Detect which cell encompasses the target text, then output its [X, Y] center coordinate. 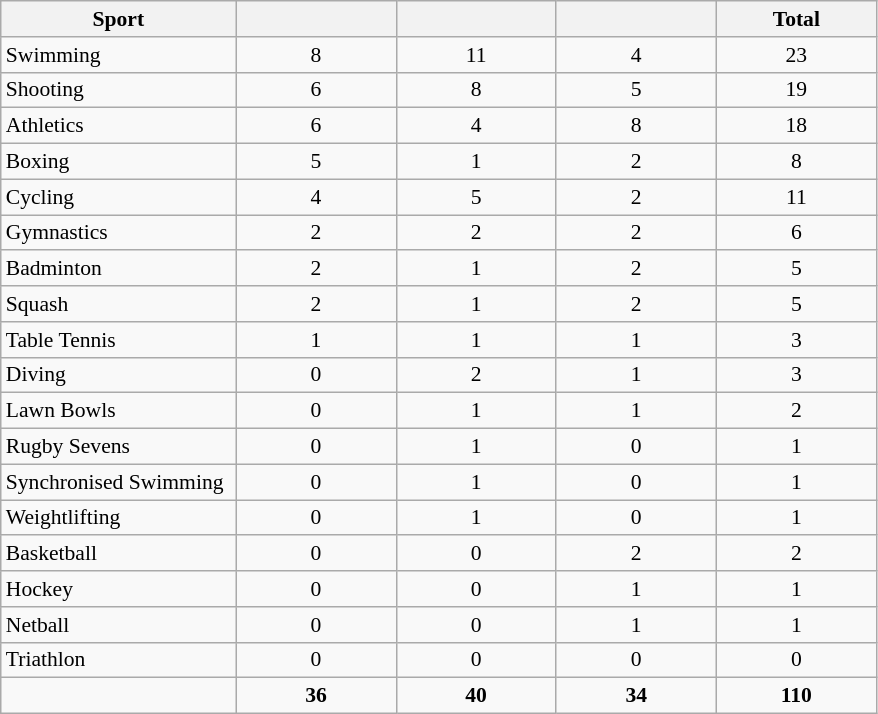
Gymnastics [118, 233]
34 [636, 696]
Swimming [118, 55]
23 [796, 55]
18 [796, 126]
Basketball [118, 554]
Cycling [118, 197]
40 [476, 696]
Shooting [118, 90]
Synchronised Swimming [118, 482]
Athletics [118, 126]
Squash [118, 304]
19 [796, 90]
Weightlifting [118, 518]
Lawn Bowls [118, 411]
110 [796, 696]
Triathlon [118, 660]
Table Tennis [118, 340]
36 [316, 696]
Total [796, 19]
Netball [118, 625]
Rugby Sevens [118, 447]
Badminton [118, 269]
Diving [118, 375]
Sport [118, 19]
Boxing [118, 162]
Hockey [118, 589]
